Locate the cell with the specified text and output its [x, y] center coordinate. 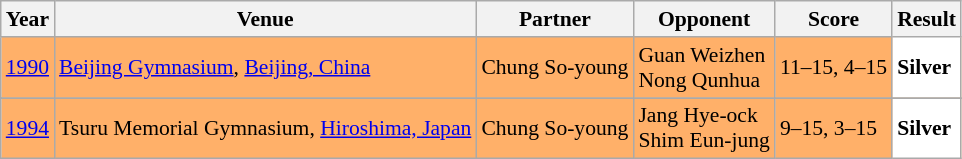
11–15, 4–15 [834, 68]
Partner [554, 19]
Year [28, 19]
Venue [265, 19]
Tsuru Memorial Gymnasium, Hiroshima, Japan [265, 128]
Guan Weizhen Nong Qunhua [704, 68]
Jang Hye-ock Shim Eun-jung [704, 128]
1990 [28, 68]
Score [834, 19]
Opponent [704, 19]
9–15, 3–15 [834, 128]
Beijing Gymnasium, Beijing, China [265, 68]
Result [926, 19]
1994 [28, 128]
